From the cell containing the given text, extract its center point as (X, Y) coordinate. 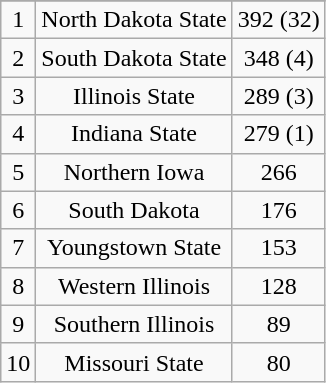
7 (18, 248)
South Dakota State (134, 58)
289 (3) (278, 96)
Western Illinois (134, 286)
6 (18, 210)
Southern Illinois (134, 324)
4 (18, 134)
5 (18, 172)
Illinois State (134, 96)
Indiana State (134, 134)
3 (18, 96)
1 (18, 20)
North Dakota State (134, 20)
Northern Iowa (134, 172)
8 (18, 286)
128 (278, 286)
80 (278, 362)
Youngstown State (134, 248)
348 (4) (278, 58)
89 (278, 324)
392 (32) (278, 20)
Missouri State (134, 362)
10 (18, 362)
2 (18, 58)
South Dakota (134, 210)
153 (278, 248)
266 (278, 172)
9 (18, 324)
279 (1) (278, 134)
176 (278, 210)
